Capture the cell that displays the provided text and extract its [X, Y] central coordinate. 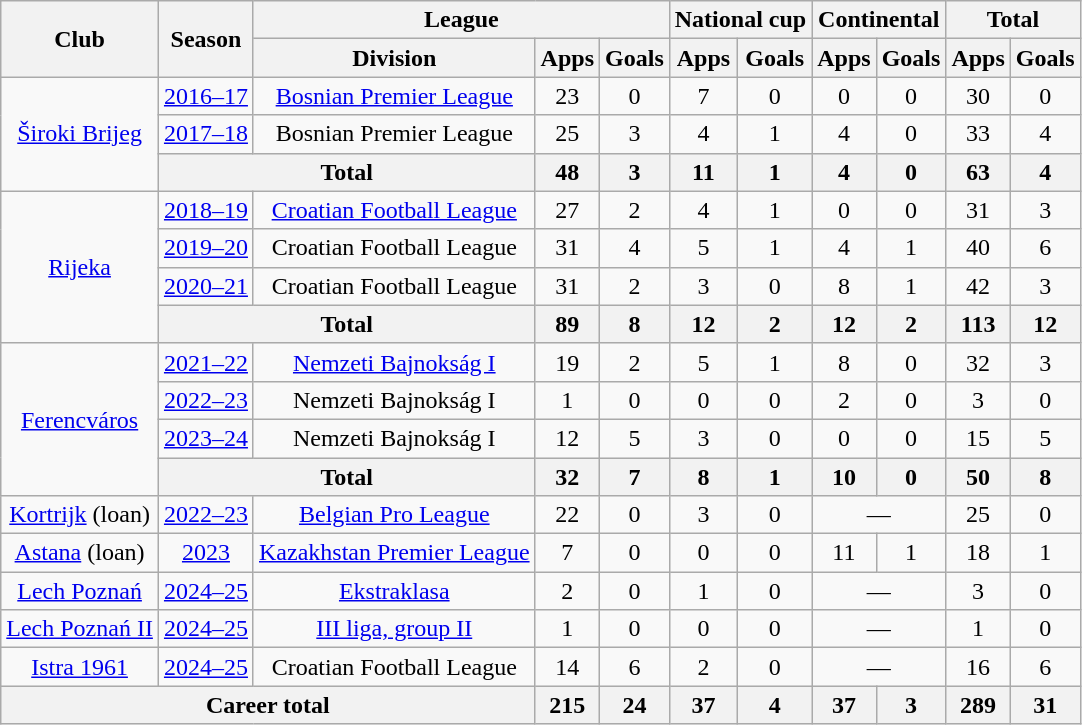
18 [978, 553]
22 [567, 515]
Široki Brijeg [80, 134]
League [461, 20]
2018–19 [206, 210]
42 [978, 286]
15 [978, 438]
Kazakhstan Premier League [394, 553]
Lech Poznań [80, 591]
Career total [268, 705]
113 [978, 324]
Ekstraklasa [394, 591]
27 [567, 210]
Season [206, 39]
Division [394, 58]
289 [978, 705]
Lech Poznań II [80, 629]
48 [567, 172]
Kortrijk (loan) [80, 515]
2020–21 [206, 286]
Astana (loan) [80, 553]
Belgian Pro League [394, 515]
2023–24 [206, 438]
2019–20 [206, 248]
2023 [206, 553]
30 [978, 96]
215 [567, 705]
National cup [740, 20]
14 [567, 667]
Rijeka [80, 267]
16 [978, 667]
19 [567, 362]
2017–18 [206, 134]
23 [567, 96]
Club [80, 39]
2021–22 [206, 362]
Ferencváros [80, 419]
10 [844, 477]
33 [978, 134]
40 [978, 248]
2016–17 [206, 96]
50 [978, 477]
Continental [879, 20]
89 [567, 324]
Istra 1961 [80, 667]
24 [635, 705]
63 [978, 172]
III liga, group II [394, 629]
